Provide the [X, Y] coordinate of the cell's center where the given text is located.  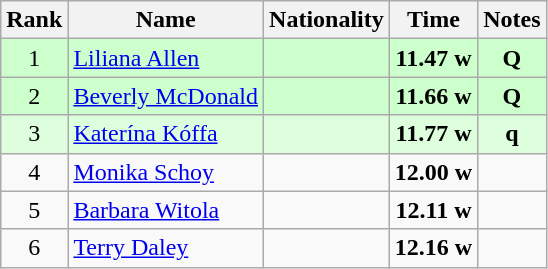
Barbara Witola [166, 210]
5 [34, 210]
11.47 w [433, 58]
Name [166, 20]
3 [34, 134]
Time [433, 20]
Terry Daley [166, 248]
Katerína Kóffa [166, 134]
11.77 w [433, 134]
Beverly McDonald [166, 96]
Liliana Allen [166, 58]
12.11 w [433, 210]
Rank [34, 20]
Nationality [327, 20]
12.00 w [433, 172]
q [512, 134]
Notes [512, 20]
4 [34, 172]
11.66 w [433, 96]
Monika Schoy [166, 172]
12.16 w [433, 248]
1 [34, 58]
2 [34, 96]
6 [34, 248]
